Find where the given text appears and provide that cell's center as [X, Y] coordinate. 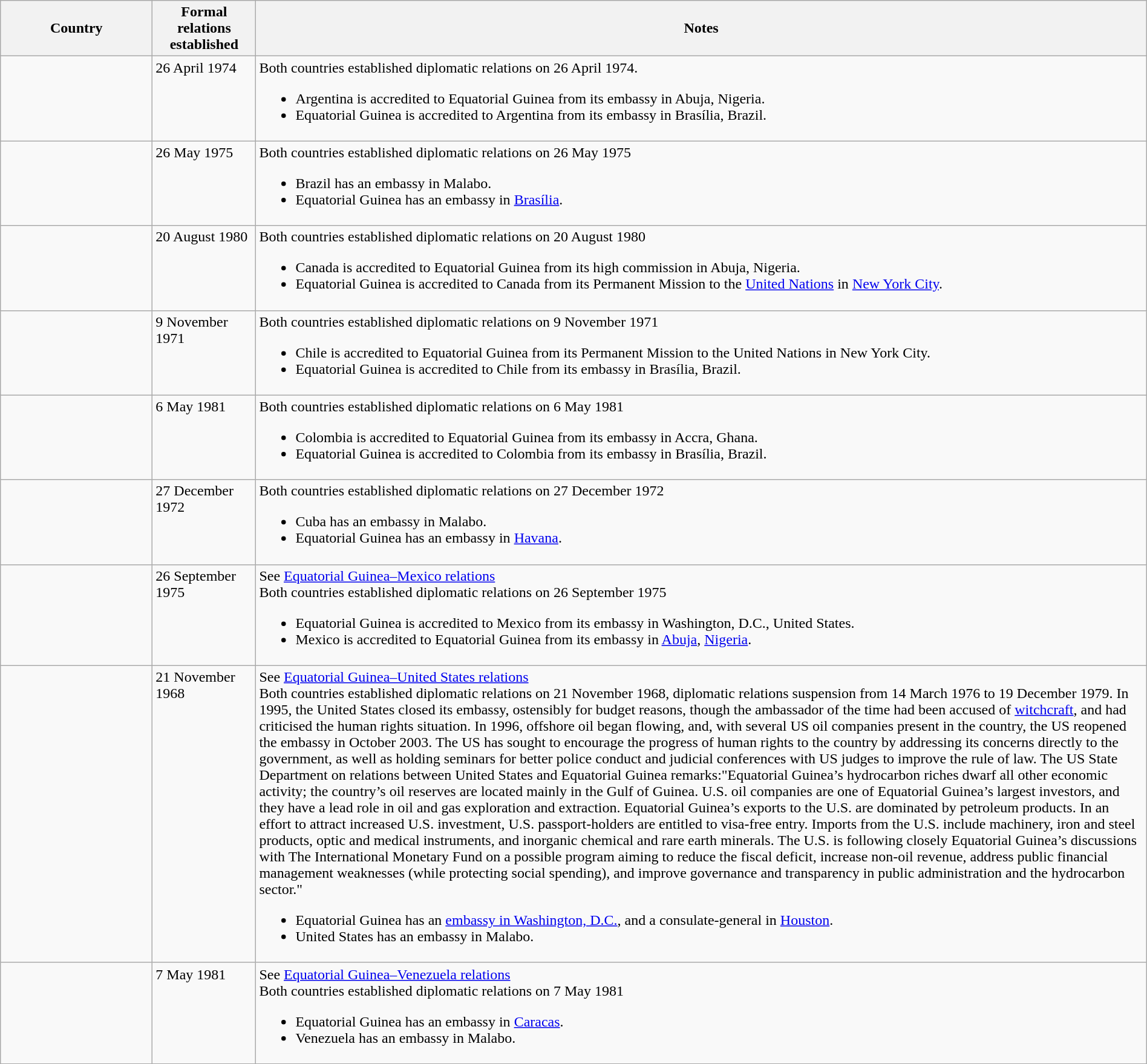
Both countries established diplomatic relations on 27 December 1972Cuba has an embassy in Malabo.Equatorial Guinea has an embassy in Havana. [701, 522]
26 May 1975 [204, 183]
6 May 1981 [204, 437]
26 September 1975 [204, 615]
21 November 1968 [204, 814]
27 December 1972 [204, 522]
Notes [701, 28]
7 May 1981 [204, 1013]
20 August 1980 [204, 268]
9 November 1971 [204, 353]
Country [76, 28]
Both countries established diplomatic relations on 26 May 1975Brazil has an embassy in Malabo.Equatorial Guinea has an embassy in Brasília. [701, 183]
Formal relations established [204, 28]
26 April 1974 [204, 99]
